Scan for the cell matching the given text and deliver its (x, y) coordinate at center. 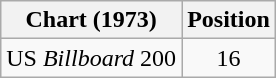
Position (229, 20)
Chart (1973) (92, 20)
16 (229, 58)
US Billboard 200 (92, 58)
